Detect which cell encompasses the target text, then output its [X, Y] center coordinate. 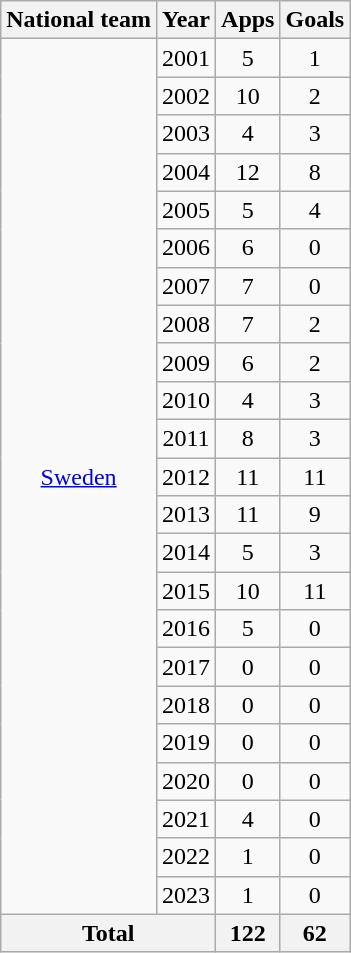
Goals [315, 20]
2002 [186, 96]
2013 [186, 515]
Year [186, 20]
2001 [186, 58]
62 [315, 933]
National team [79, 20]
122 [248, 933]
2005 [186, 210]
Total [108, 933]
2003 [186, 134]
2011 [186, 438]
Sweden [79, 476]
2008 [186, 324]
2022 [186, 857]
2006 [186, 248]
2021 [186, 819]
2015 [186, 591]
2014 [186, 553]
2016 [186, 629]
12 [248, 172]
2023 [186, 895]
Apps [248, 20]
2019 [186, 743]
2020 [186, 781]
2007 [186, 286]
2009 [186, 362]
2018 [186, 705]
2012 [186, 477]
2004 [186, 172]
2017 [186, 667]
9 [315, 515]
2010 [186, 400]
